Pinpoint the cell where the given text exists, returning its [x, y] midpoint coordinate. 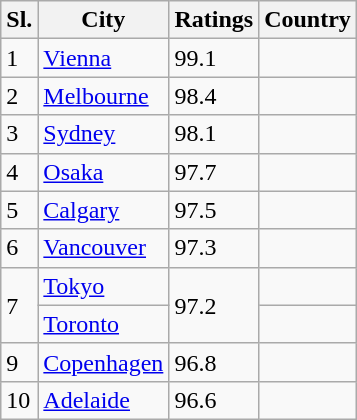
98.1 [214, 134]
Sydney [104, 134]
Sl. [20, 20]
99.1 [214, 58]
2 [20, 96]
Toronto [104, 324]
Tokyo [104, 286]
1 [20, 58]
Country [308, 20]
Adelaide [104, 400]
10 [20, 400]
Osaka [104, 172]
9 [20, 362]
City [104, 20]
96.8 [214, 362]
6 [20, 248]
7 [20, 305]
96.6 [214, 400]
Calgary [104, 210]
Vancouver [104, 248]
97.2 [214, 305]
Melbourne [104, 96]
Copenhagen [104, 362]
97.5 [214, 210]
97.3 [214, 248]
5 [20, 210]
98.4 [214, 96]
3 [20, 134]
Vienna [104, 58]
4 [20, 172]
Ratings [214, 20]
97.7 [214, 172]
